Detect which cell encompasses the target text, then output its (x, y) center coordinate. 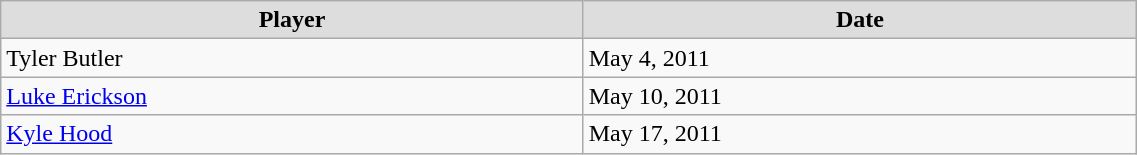
May 10, 2011 (860, 96)
May 4, 2011 (860, 58)
May 17, 2011 (860, 134)
Date (860, 20)
Tyler Butler (292, 58)
Luke Erickson (292, 96)
Kyle Hood (292, 134)
Player (292, 20)
